Output the [x, y] coordinate of the center of the cell containing the given text.  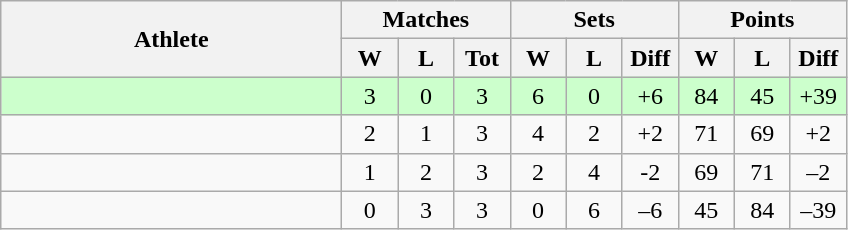
Points [762, 20]
-2 [650, 172]
Athlete [172, 39]
Matches [426, 20]
–39 [818, 210]
–6 [650, 210]
+39 [818, 96]
+6 [650, 96]
Sets [594, 20]
Tot [482, 58]
–2 [818, 172]
